Locate the cell with the specified text and output its [X, Y] center coordinate. 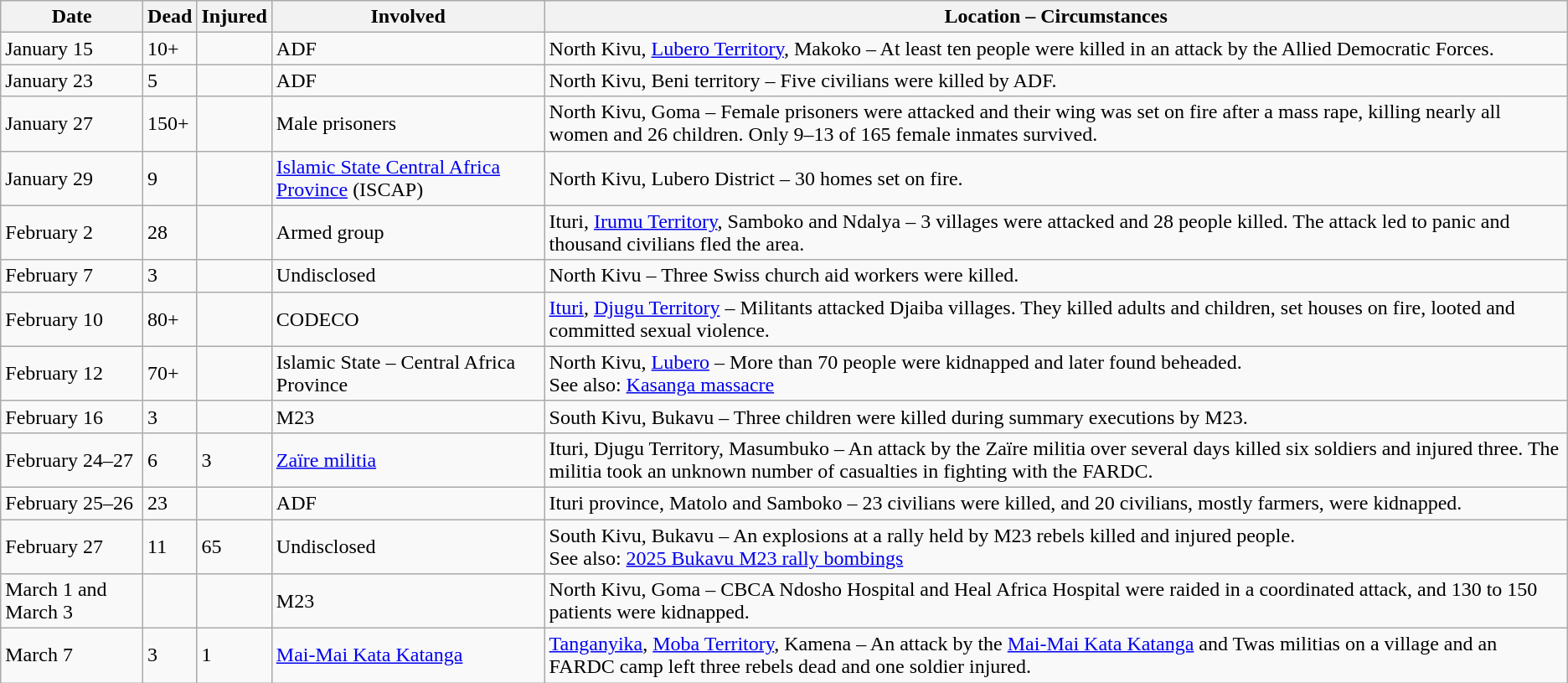
Islamic State – Central Africa Province [408, 374]
5 [170, 80]
February 2 [72, 233]
Injured [235, 17]
Zaïre militia [408, 459]
North Kivu, Goma – CBCA Ndosho Hospital and Heal Africa Hospital were raided in a coordinated attack, and 130 to 150 patients were kidnapped. [1055, 602]
February 16 [72, 417]
February 12 [72, 374]
Ituri province, Matolo and Samboko – 23 civilians were killed, and 20 civilians, mostly farmers, were kidnapped. [1055, 503]
1 [235, 655]
January 29 [72, 178]
9 [170, 178]
January 15 [72, 49]
North Kivu – Three Swiss church aid workers were killed. [1055, 276]
March 1 and March 3 [72, 602]
March 7 [72, 655]
February 7 [72, 276]
23 [170, 503]
February 27 [72, 546]
February 10 [72, 318]
6 [170, 459]
South Kivu, Bukavu – Three children were killed during summary executions by M23. [1055, 417]
Date [72, 17]
150+ [170, 124]
28 [170, 233]
South Kivu, Bukavu – An explosions at a rally held by M23 rebels killed and injured people.See also: 2025 Bukavu M23 rally bombings [1055, 546]
70+ [170, 374]
North Kivu, Beni territory – Five civilians were killed by ADF. [1055, 80]
80+ [170, 318]
February 24–27 [72, 459]
Islamic State Central Africa Province (ISCAP) [408, 178]
65 [235, 546]
North Kivu, Lubero – More than 70 people were kidnapped and later found beheaded.See also: Kasanga massacre [1055, 374]
11 [170, 546]
February 25–26 [72, 503]
Male prisoners [408, 124]
10+ [170, 49]
January 23 [72, 80]
CODECO [408, 318]
January 27 [72, 124]
North Kivu, Lubero District – 30 homes set on fire. [1055, 178]
Location – Circumstances [1055, 17]
Armed group [408, 233]
Mai-Mai Kata Katanga [408, 655]
North Kivu, Lubero Territory, Makoko – At least ten people were killed in an attack by the Allied Democratic Forces. [1055, 49]
Involved [408, 17]
Dead [170, 17]
